Output the (x, y) coordinate of the center of the cell containing the given text.  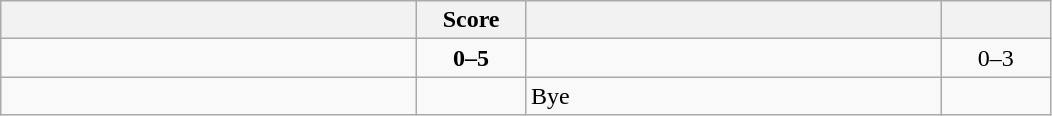
0–3 (996, 58)
Bye (733, 96)
Score (472, 20)
0–5 (472, 58)
